Provide the (x, y) coordinate of the cell's center where the given text is located.  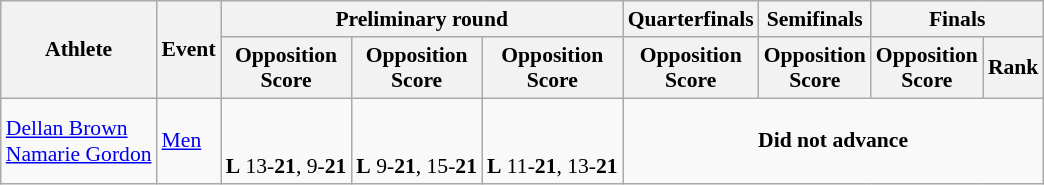
Athlete (79, 50)
Quarterfinals (691, 19)
Men (189, 142)
Finals (958, 19)
L 9-21, 15-21 (416, 142)
Event (189, 50)
Rank (1014, 68)
Dellan BrownNamarie Gordon (79, 142)
L 13-21, 9-21 (286, 142)
L 11-21, 13-21 (552, 142)
Did not advance (834, 142)
Preliminary round (422, 19)
Semifinals (815, 19)
